For the text-containing cell, return its midpoint in [x, y] coordinate format. 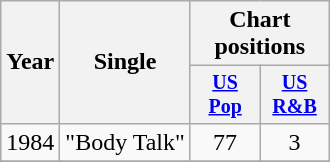
USPop [224, 94]
Single [126, 62]
77 [224, 142]
"Body Talk" [126, 142]
Chart positions [260, 34]
3 [294, 142]
USR&B [294, 94]
1984 [30, 142]
Year [30, 62]
